Output the [x, y] coordinate of the center of the cell containing the given text.  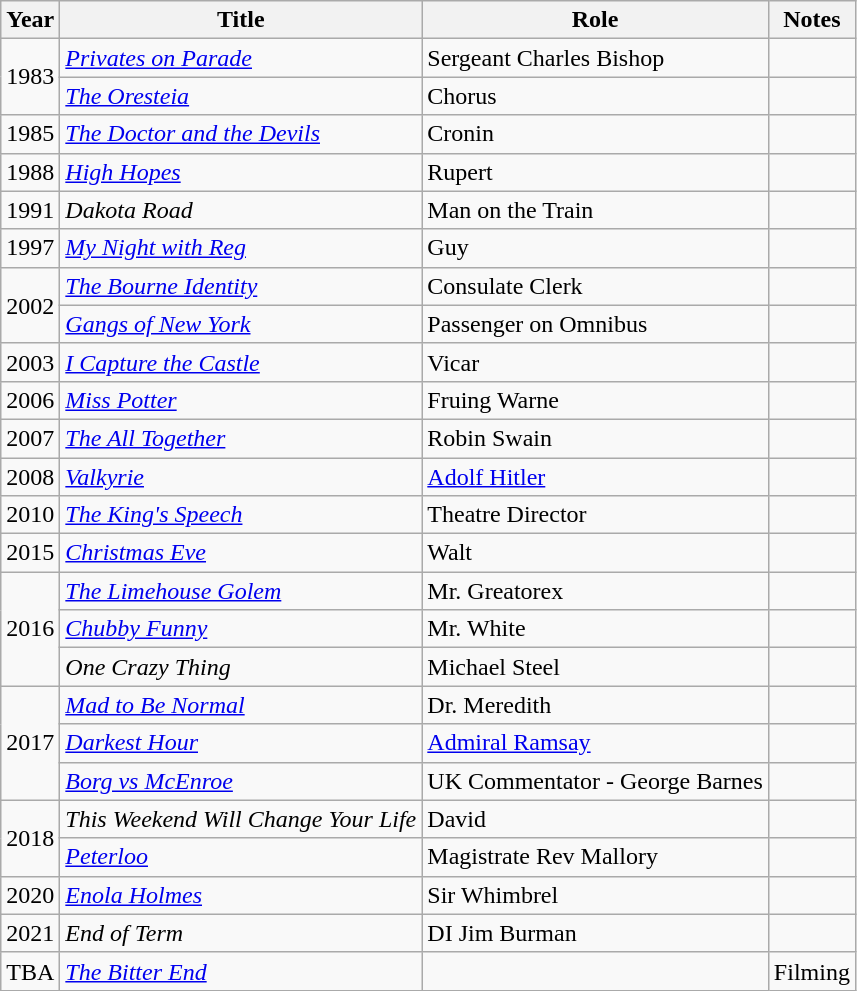
Role [596, 20]
Walt [596, 553]
2002 [30, 305]
2017 [30, 743]
Notes [812, 20]
Filming [812, 971]
2018 [30, 838]
This Weekend Will Change Your Life [241, 819]
One Crazy Thing [241, 667]
Mr. White [596, 629]
Passenger on Omnibus [596, 324]
End of Term [241, 933]
Rupert [596, 172]
The Oresteia [241, 96]
Consulate Clerk [596, 286]
2020 [30, 895]
Year [30, 20]
Michael Steel [596, 667]
2008 [30, 477]
Sergeant Charles Bishop [596, 58]
Guy [596, 248]
The Doctor and the Devils [241, 134]
1983 [30, 77]
Miss Potter [241, 400]
Privates on Parade [241, 58]
Theatre Director [596, 515]
2003 [30, 362]
Man on the Train [596, 210]
Cronin [596, 134]
The King's Speech [241, 515]
UK Commentator - George Barnes [596, 781]
David [596, 819]
Sir Whimbrel [596, 895]
The Bitter End [241, 971]
Admiral Ramsay [596, 743]
Peterloo [241, 857]
Mad to Be Normal [241, 705]
The All Together [241, 438]
1991 [30, 210]
Adolf Hitler [596, 477]
1985 [30, 134]
Chubby Funny [241, 629]
2006 [30, 400]
Title [241, 20]
My Night with Reg [241, 248]
Mr. Greatorex [596, 591]
2016 [30, 629]
2021 [30, 933]
1997 [30, 248]
2010 [30, 515]
High Hopes [241, 172]
Christmas Eve [241, 553]
Vicar [596, 362]
TBA [30, 971]
The Bourne Identity [241, 286]
2015 [30, 553]
1988 [30, 172]
Darkest Hour [241, 743]
Fruing Warne [596, 400]
Dakota Road [241, 210]
DI Jim Burman [596, 933]
Chorus [596, 96]
Gangs of New York [241, 324]
I Capture the Castle [241, 362]
Robin Swain [596, 438]
Dr. Meredith [596, 705]
Enola Holmes [241, 895]
2007 [30, 438]
The Limehouse Golem [241, 591]
Valkyrie [241, 477]
Borg vs McEnroe [241, 781]
Magistrate Rev Mallory [596, 857]
